Detect which cell encompasses the target text, then output its [X, Y] center coordinate. 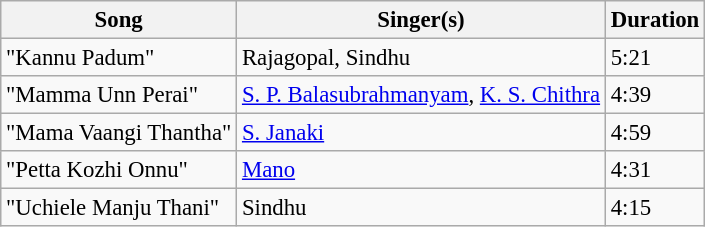
4:39 [654, 95]
"Petta Kozhi Onnu" [119, 170]
5:21 [654, 58]
S. Janaki [422, 133]
Sindhu [422, 208]
"Kannu Padum" [119, 58]
4:59 [654, 133]
4:31 [654, 170]
Duration [654, 20]
Rajagopal, Sindhu [422, 58]
"Mamma Unn Perai" [119, 95]
"Mama Vaangi Thantha" [119, 133]
Song [119, 20]
"Uchiele Manju Thani" [119, 208]
Singer(s) [422, 20]
S. P. Balasubrahmanyam, K. S. Chithra [422, 95]
4:15 [654, 208]
Mano [422, 170]
